Scan for the cell matching the given text and deliver its [X, Y] coordinate at center. 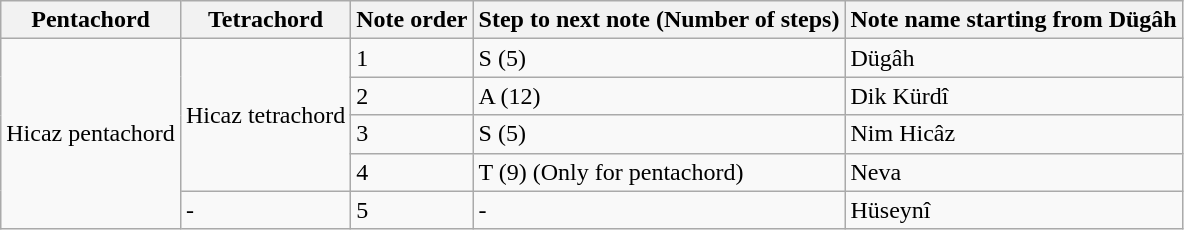
Hicaz pentachord [91, 134]
Step to next note (Number of steps) [659, 20]
A (12) [659, 96]
2 [412, 96]
Neva [1014, 172]
Note order [412, 20]
Nim Hicâz [1014, 134]
Pentachord [91, 20]
1 [412, 58]
Hicaz tetrachord [265, 115]
T (9) (Only for pentachord) [659, 172]
Dik Kürdî [1014, 96]
Hüseynî [1014, 210]
5 [412, 210]
4 [412, 172]
Dügâh [1014, 58]
3 [412, 134]
Tetrachord [265, 20]
Note name starting from Dügâh [1014, 20]
